For the text-containing cell, return its midpoint in (x, y) coordinate format. 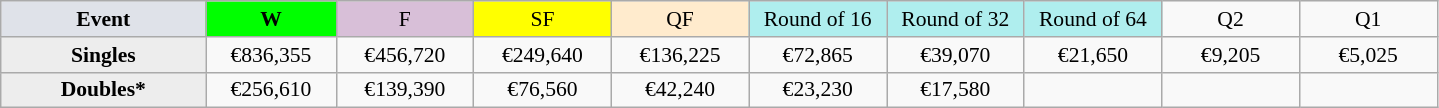
Round of 64 (1093, 19)
Doubles* (104, 90)
€9,205 (1231, 55)
Round of 32 (955, 19)
€17,580 (955, 90)
€42,240 (680, 90)
€76,560 (543, 90)
SF (543, 19)
€23,230 (818, 90)
F (405, 19)
Round of 16 (818, 19)
QF (680, 19)
W (271, 19)
Q1 (1368, 19)
€456,720 (405, 55)
Singles (104, 55)
€256,610 (271, 90)
€249,640 (543, 55)
€21,650 (1093, 55)
Event (104, 19)
Q2 (1231, 19)
€139,390 (405, 90)
€72,865 (818, 55)
€39,070 (955, 55)
€836,355 (271, 55)
€136,225 (680, 55)
€5,025 (1368, 55)
